Determine the [X, Y] coordinate at the center of the cell enclosing the given text.  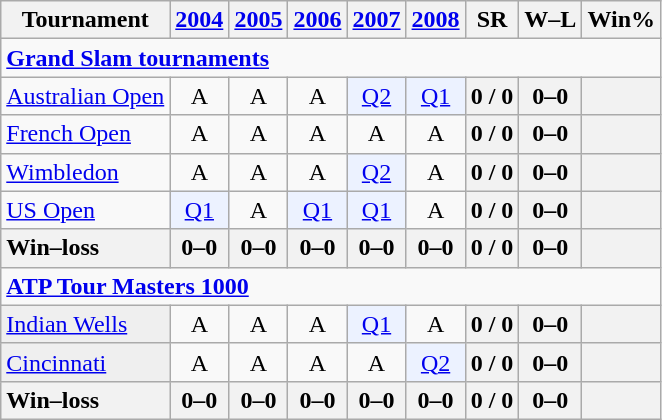
Grand Slam tournaments [331, 58]
Indian Wells [86, 324]
ATP Tour Masters 1000 [331, 286]
Win% [622, 20]
2007 [376, 20]
2004 [200, 20]
French Open [86, 134]
Wimbledon [86, 172]
2005 [258, 20]
SR [492, 20]
Cincinnati [86, 362]
US Open [86, 210]
W–L [550, 20]
2006 [318, 20]
2008 [436, 20]
Tournament [86, 20]
Australian Open [86, 96]
